Locate the cell with the specified text and output its [x, y] center coordinate. 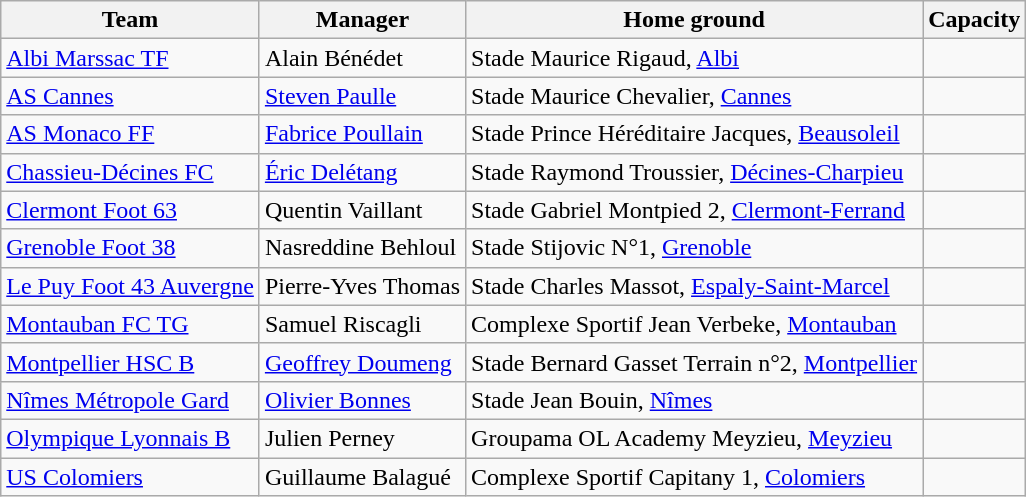
Nîmes Métropole Gard [130, 400]
Alain Bénédet [362, 58]
Home ground [694, 20]
Montauban FC TG [130, 324]
Fabrice Poullain [362, 134]
Stade Stijovic N°1, Grenoble [694, 248]
Chassieu-Décines FC [130, 172]
Pierre-Yves Thomas [362, 286]
Samuel Riscagli [362, 324]
Capacity [974, 20]
Stade Maurice Chevalier, Cannes [694, 96]
Guillaume Balagué [362, 477]
Le Puy Foot 43 Auvergne [130, 286]
Nasreddine Behloul [362, 248]
Complexe Sportif Jean Verbeke, Montauban [694, 324]
Complexe Sportif Capitany 1, Colomiers [694, 477]
Groupama OL Academy Meyzieu, Meyzieu [694, 438]
Albi Marssac TF [130, 58]
AS Cannes [130, 96]
Stade Jean Bouin, Nîmes [694, 400]
Montpellier HSC B [130, 362]
Olivier Bonnes [362, 400]
Clermont Foot 63 [130, 210]
AS Monaco FF [130, 134]
Stade Gabriel Montpied 2, Clermont-Ferrand [694, 210]
Team [130, 20]
US Colomiers [130, 477]
Stade Bernard Gasset Terrain n°2, Montpellier [694, 362]
Manager [362, 20]
Quentin Vaillant [362, 210]
Geoffrey Doumeng [362, 362]
Stade Charles Massot, Espaly-Saint-Marcel [694, 286]
Grenoble Foot 38 [130, 248]
Julien Perney [362, 438]
Stade Maurice Rigaud, Albi [694, 58]
Olympique Lyonnais B [130, 438]
Steven Paulle [362, 96]
Éric Delétang [362, 172]
Stade Prince Héréditaire Jacques, Beausoleil [694, 134]
Stade Raymond Troussier, Décines-Charpieu [694, 172]
